Provide the (X, Y) coordinate of the cell's center where the given text is located.  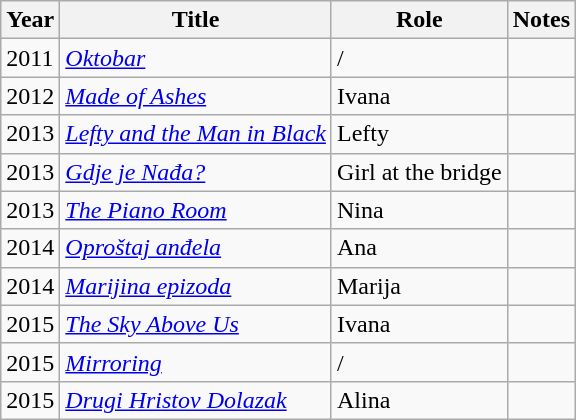
The Piano Room (196, 210)
The Sky Above Us (196, 324)
Title (196, 20)
Gdje je Nađa? (196, 172)
2011 (30, 58)
Girl at the bridge (419, 172)
Marija (419, 286)
Marijina epizoda (196, 286)
Lefty (419, 134)
Role (419, 20)
Oktobar (196, 58)
Lefty and the Man in Black (196, 134)
Made of Ashes (196, 96)
Mirroring (196, 362)
Nina (419, 210)
2012 (30, 96)
Ana (419, 248)
Alina (419, 400)
Oproštaj anđela (196, 248)
Drugi Hristov Dolazak (196, 400)
Notes (541, 20)
Year (30, 20)
